Find where the given text appears and provide that cell's center as (X, Y) coordinate. 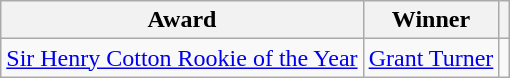
Award (182, 20)
Grant Turner (431, 58)
Winner (431, 20)
Sir Henry Cotton Rookie of the Year (182, 58)
